For the text-containing cell, return its midpoint in [X, Y] coordinate format. 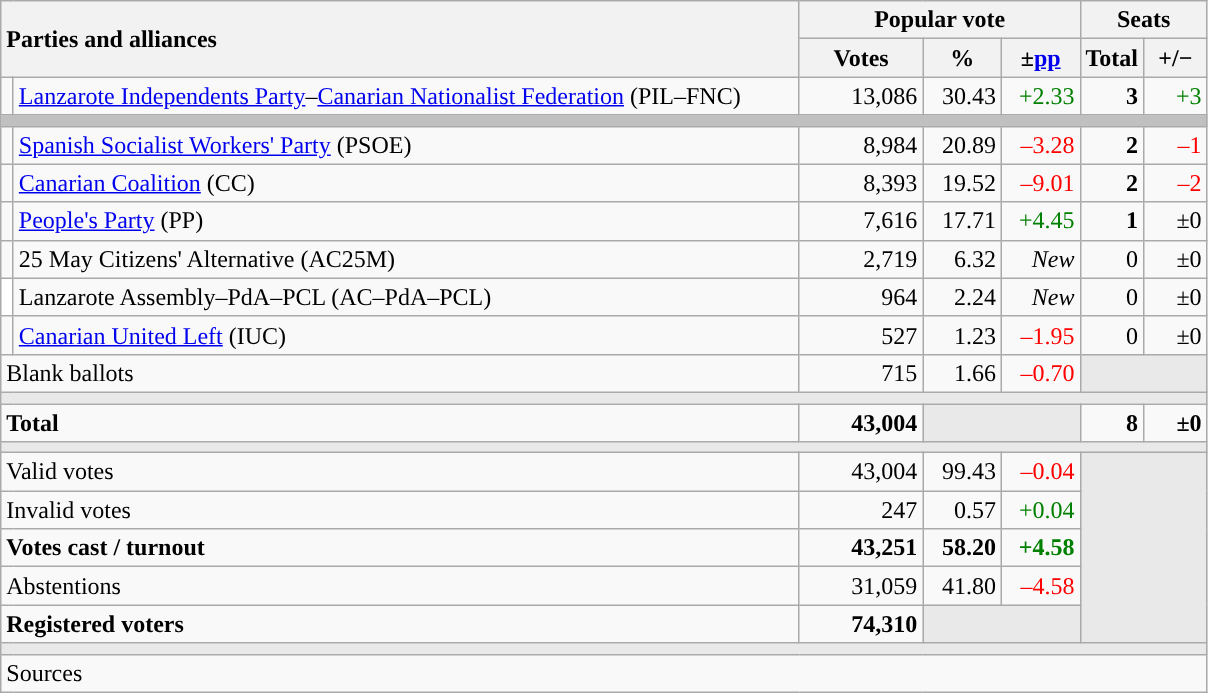
17.71 [962, 221]
1.66 [962, 373]
% [962, 58]
–0.70 [1040, 373]
Blank ballots [400, 373]
+3 [1176, 96]
Valid votes [400, 472]
964 [861, 297]
Lanzarote Independents Party–Canarian Nationalist Federation (PIL–FNC) [406, 96]
Votes [861, 58]
Canarian Coalition (CC) [406, 183]
0.57 [962, 510]
–0.04 [1040, 472]
527 [861, 335]
1.23 [962, 335]
7,616 [861, 221]
Lanzarote Assembly–PdA–PCL (AC–PdA–PCL) [406, 297]
Popular vote [940, 20]
+4.58 [1040, 548]
+/− [1176, 58]
2,719 [861, 259]
13,086 [861, 96]
25 May Citizens' Alternative (AC25M) [406, 259]
People's Party (PP) [406, 221]
31,059 [861, 586]
715 [861, 373]
Registered voters [400, 624]
–3.28 [1040, 145]
Seats [1144, 20]
43,251 [861, 548]
+2.33 [1040, 96]
–1 [1176, 145]
–2 [1176, 183]
Canarian United Left (IUC) [406, 335]
8 [1112, 423]
19.52 [962, 183]
±pp [1040, 58]
+4.45 [1040, 221]
58.20 [962, 548]
–4.58 [1040, 586]
6.32 [962, 259]
99.43 [962, 472]
41.80 [962, 586]
8,393 [861, 183]
Parties and alliances [400, 39]
Spanish Socialist Workers' Party (PSOE) [406, 145]
Abstentions [400, 586]
1 [1112, 221]
30.43 [962, 96]
Invalid votes [400, 510]
3 [1112, 96]
20.89 [962, 145]
–1.95 [1040, 335]
2.24 [962, 297]
8,984 [861, 145]
247 [861, 510]
–9.01 [1040, 183]
Votes cast / turnout [400, 548]
+0.04 [1040, 510]
74,310 [861, 624]
Sources [604, 673]
